Identify which cell holds the provided text, then report its [x, y] central coordinate. 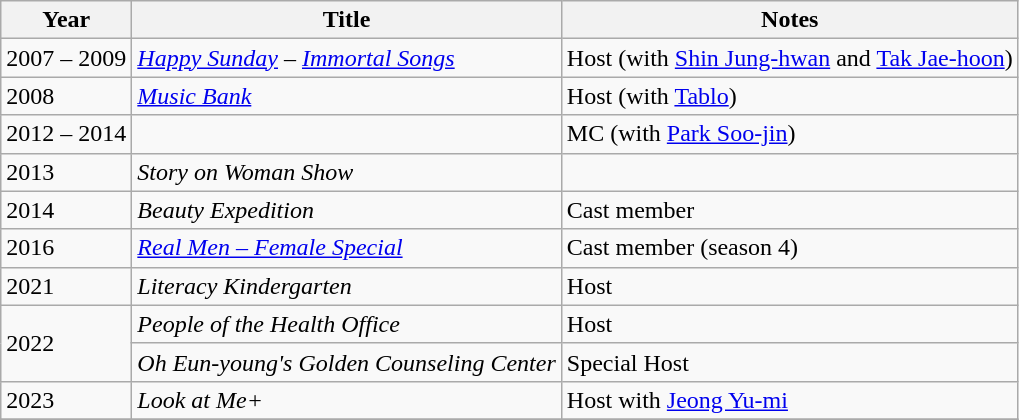
2008 [66, 96]
MC (with Park Soo-jin) [790, 134]
Host (with Shin Jung-hwan and Tak Jae-hoon) [790, 58]
2021 [66, 286]
Story on Woman Show [346, 172]
2013 [66, 172]
Music Bank [346, 96]
Look at Me+ [346, 400]
Host with Jeong Yu-mi [790, 400]
Cast member (season 4) [790, 248]
Literacy Kindergarten [346, 286]
Year [66, 20]
Title [346, 20]
Real Men – Female Special [346, 248]
People of the Health Office [346, 324]
Beauty Expedition [346, 210]
Cast member [790, 210]
Happy Sunday – Immortal Songs [346, 58]
Oh Eun-young's Golden Counseling Center [346, 362]
2022 [66, 343]
2023 [66, 400]
2007 – 2009 [66, 58]
Notes [790, 20]
2012 – 2014 [66, 134]
Special Host [790, 362]
2016 [66, 248]
Host (with Tablo) [790, 96]
2014 [66, 210]
